Extract the (X, Y) coordinate from the center of the cell holding the provided text.  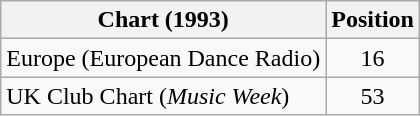
Position (373, 20)
16 (373, 58)
UK Club Chart (Music Week) (164, 96)
Chart (1993) (164, 20)
Europe (European Dance Radio) (164, 58)
53 (373, 96)
